Pinpoint the cell where the given text exists, returning its (X, Y) midpoint coordinate. 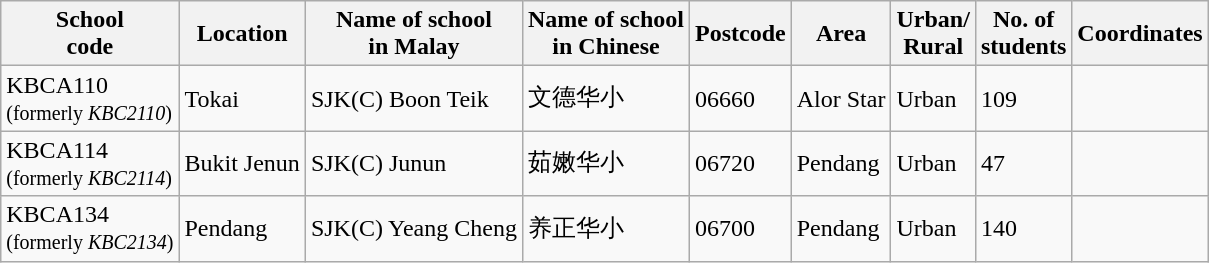
Alor Star (841, 98)
SJK(C) Junun (414, 164)
47 (1023, 164)
KBCA134(formerly KBC2134) (90, 228)
Tokai (242, 98)
茹嫩华小 (606, 164)
06660 (740, 98)
No. ofstudents (1023, 34)
养正华小 (606, 228)
Postcode (740, 34)
SJK(C) Yeang Cheng (414, 228)
Schoolcode (90, 34)
140 (1023, 228)
Bukit Jenun (242, 164)
KBCA110(formerly KBC2110) (90, 98)
109 (1023, 98)
Urban/Rural (933, 34)
KBCA114(formerly KBC2114) (90, 164)
Location (242, 34)
Area (841, 34)
SJK(C) Boon Teik (414, 98)
Name of schoolin Malay (414, 34)
Name of schoolin Chinese (606, 34)
06700 (740, 228)
文德华小 (606, 98)
06720 (740, 164)
Coordinates (1140, 34)
